Extract the (X, Y) coordinate from the center of the cell holding the provided text.  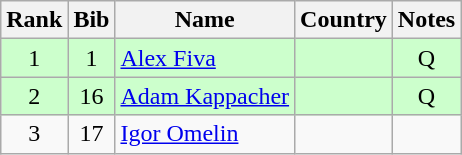
Name (205, 20)
17 (92, 134)
Notes (426, 20)
Alex Fiva (205, 58)
Igor Omelin (205, 134)
2 (34, 96)
Rank (34, 20)
Adam Kappacher (205, 96)
Bib (92, 20)
Country (344, 20)
3 (34, 134)
16 (92, 96)
